From the cell containing the given text, extract its center point as (x, y) coordinate. 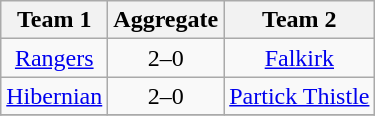
Falkirk (300, 58)
Team 1 (54, 20)
Aggregate (166, 20)
Team 2 (300, 20)
Partick Thistle (300, 96)
Hibernian (54, 96)
Rangers (54, 58)
